Locate the cell with the specified text and output its [X, Y] center coordinate. 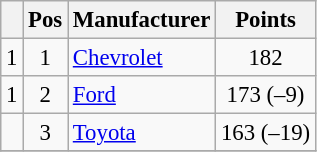
Chevrolet [142, 58]
182 [266, 58]
3 [46, 133]
163 (–19) [266, 133]
Toyota [142, 133]
Points [266, 20]
Ford [142, 95]
Manufacturer [142, 20]
2 [46, 95]
173 (–9) [266, 95]
Pos [46, 20]
